Return [x, y] of the center of cell containing provided text 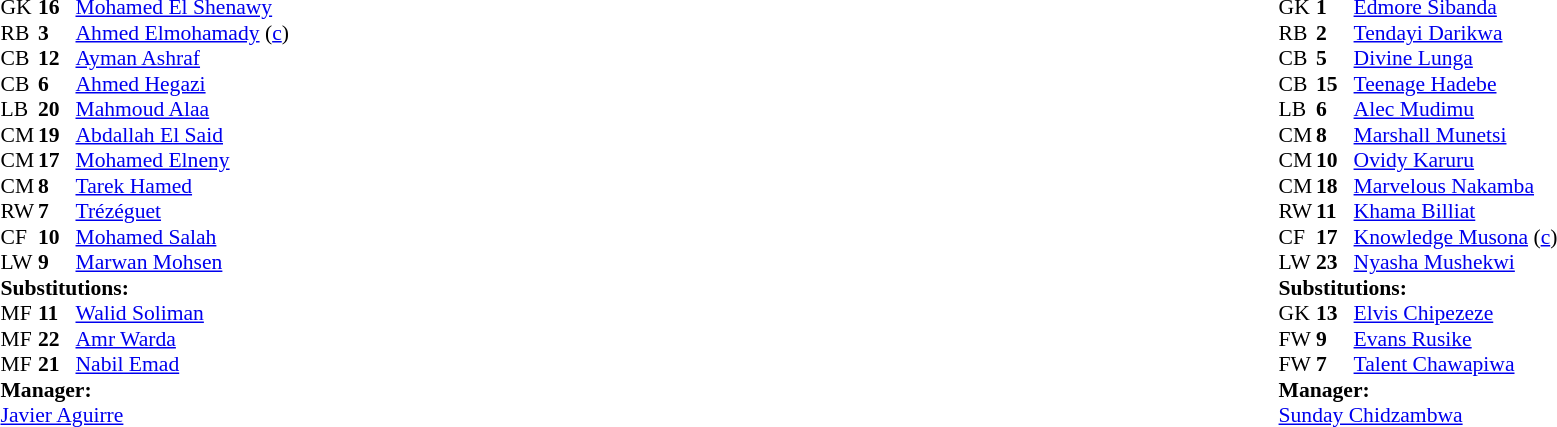
Amr Warda [182, 339]
Nabil Emad [182, 365]
Mohamed Salah [182, 237]
20 [57, 109]
22 [57, 339]
2 [1335, 33]
Tarek Hamed [182, 186]
12 [57, 59]
Marwan Mohsen [182, 263]
GK [1298, 313]
13 [1335, 313]
5 [1335, 59]
Trézéguet [182, 211]
Mohamed Elneny [182, 161]
Ayman Ashraf [182, 59]
Manager: [144, 390]
19 [57, 135]
Walid Soliman [182, 313]
Ahmed Elmohamady (c) [182, 33]
Mahmoud Alaa [182, 109]
Ahmed Hegazi [182, 84]
18 [1335, 186]
3 [57, 33]
Abdallah El Said [182, 135]
Substitutions: [144, 288]
23 [1335, 263]
15 [1335, 84]
21 [57, 365]
